Detect which cell encompasses the target text, then output its (x, y) center coordinate. 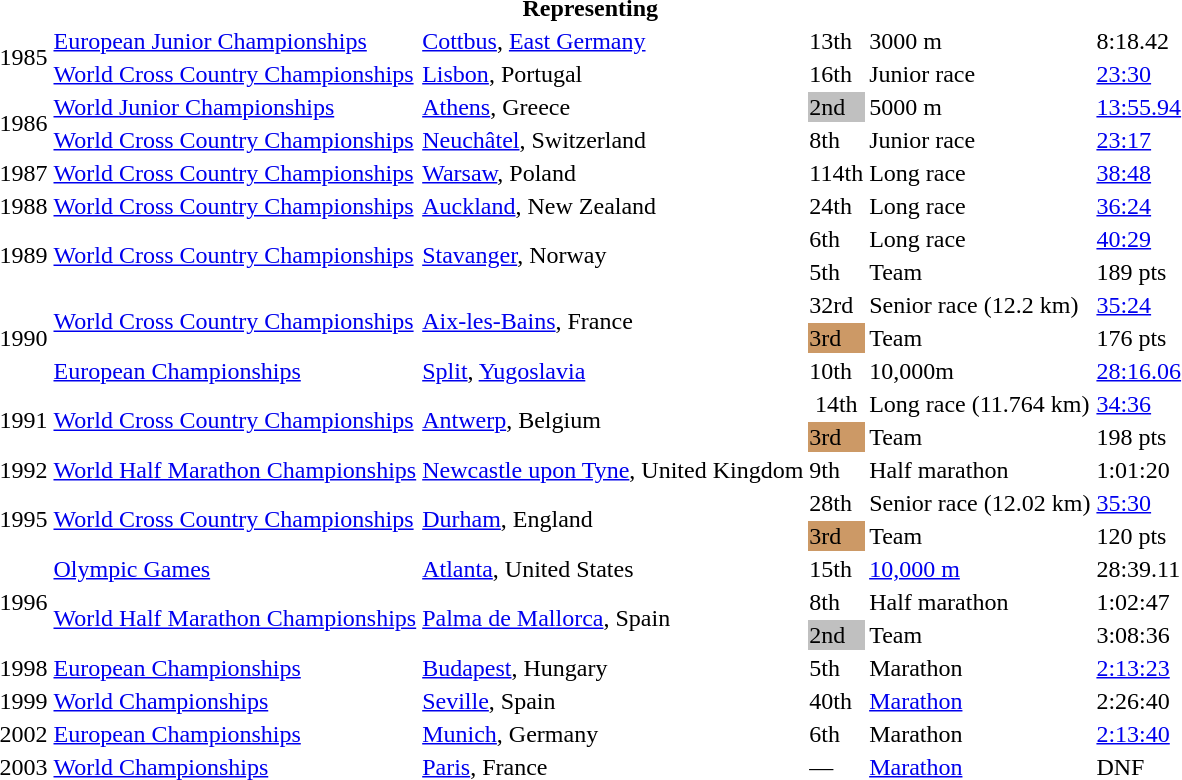
Atlanta, United States (613, 569)
15th (836, 569)
Lisbon, Portugal (613, 74)
10th (836, 371)
9th (836, 470)
16th (836, 74)
Warsaw, Poland (613, 173)
Senior race (12.2 km) (980, 305)
Long race (11.764 km) (980, 404)
Stavanger, Norway (613, 256)
Olympic Games (235, 569)
3000 m (980, 41)
Durham, England (613, 520)
Budapest, Hungary (613, 668)
Senior race (12.02 km) (980, 503)
5000 m (980, 107)
Munich, Germany (613, 734)
Cottbus, East Germany (613, 41)
Auckland, New Zealand (613, 206)
Split, Yugoslavia (613, 371)
Athens, Greece (613, 107)
10,000m (980, 371)
European Junior Championships (235, 41)
24th (836, 206)
32rd (836, 305)
28th (836, 503)
Seville, Spain (613, 701)
Aix-les-Bains, France (613, 322)
13th (836, 41)
World Junior Championships (235, 107)
Antwerp, Belgium (613, 420)
Newcastle upon Tyne, United Kingdom (613, 470)
Palma de Mallorca, Spain (613, 618)
14th (836, 404)
Neuchâtel, Switzerland (613, 140)
40th (836, 701)
World Championships (235, 701)
10,000 m (980, 569)
114th (836, 173)
